Determine the (x, y) coordinate at the center of the cell enclosing the given text.  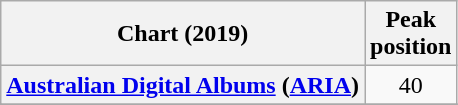
Peakposition (411, 34)
Australian Digital Albums (ARIA) (183, 85)
Chart (2019) (183, 34)
40 (411, 85)
